Identify which cell holds the provided text, then report its [x, y] central coordinate. 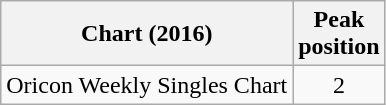
Peakposition [339, 34]
2 [339, 85]
Chart (2016) [147, 34]
Oricon Weekly Singles Chart [147, 85]
